Pinpoint the cell where the given text exists, returning its [X, Y] midpoint coordinate. 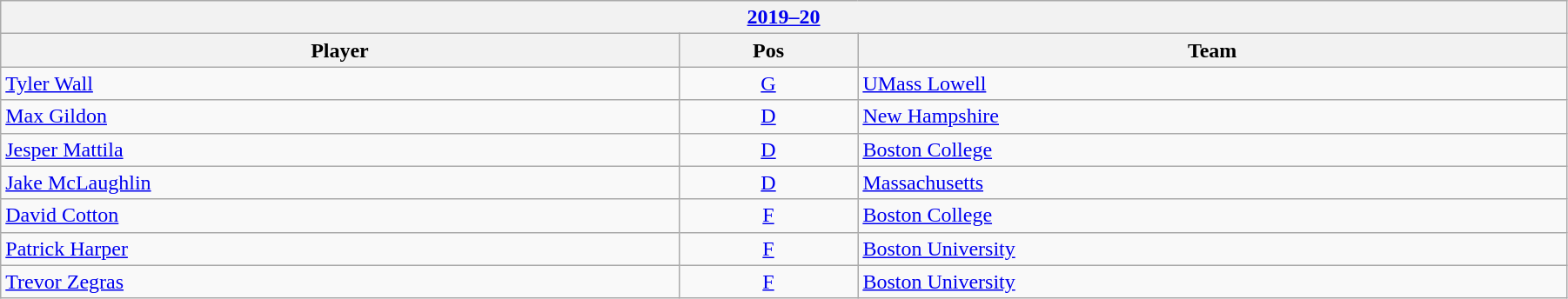
Jesper Mattila [339, 149]
Team [1213, 50]
2019–20 [784, 17]
Max Gildon [339, 116]
David Cotton [339, 216]
Patrick Harper [339, 249]
Pos [768, 50]
New Hampshire [1213, 116]
Jake McLaughlin [339, 183]
Tyler Wall [339, 83]
Trevor Zegras [339, 282]
UMass Lowell [1213, 83]
G [768, 83]
Massachusetts [1213, 183]
Player [339, 50]
